Output the (X, Y) coordinate of the center of the cell containing the given text.  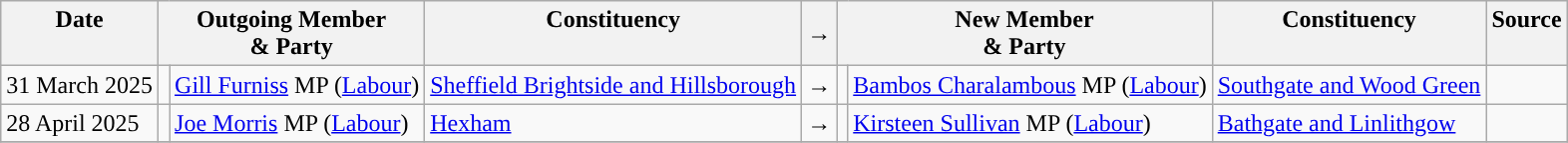
Joe Morris MP (Labour) (297, 123)
Gill Furniss MP (Labour) (297, 85)
New Member& Party (1025, 34)
Source (1526, 34)
Hexham (613, 123)
Kirsteen Sullivan MP (Labour) (1029, 123)
Southgate and Wood Green (1349, 85)
Date (80, 34)
Bambos Charalambous MP (Labour) (1029, 85)
Outgoing Member& Party (291, 34)
Sheffield Brightside and Hillsborough (613, 85)
31 March 2025 (80, 85)
28 April 2025 (80, 123)
Bathgate and Linlithgow (1349, 123)
